Capture the cell that displays the provided text and extract its [x, y] central coordinate. 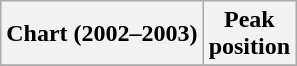
Peak position [249, 34]
Chart (2002–2003) [102, 34]
